Search for the cell housing the specified text and yield its [x, y] center coordinate. 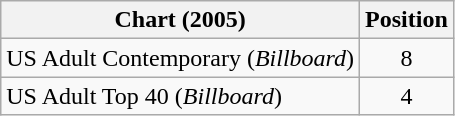
US Adult Contemporary (Billboard) [180, 58]
US Adult Top 40 (Billboard) [180, 96]
Position [407, 20]
4 [407, 96]
8 [407, 58]
Chart (2005) [180, 20]
